Provide the [x, y] coordinate of the cell's center where the given text is located.  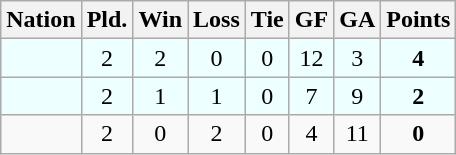
Pld. [107, 20]
Points [418, 20]
11 [358, 134]
Loss [217, 20]
7 [311, 96]
9 [358, 96]
3 [358, 58]
Nation [41, 20]
GF [311, 20]
GA [358, 20]
12 [311, 58]
Win [160, 20]
Tie [267, 20]
